Scan for the cell matching the given text and deliver its [x, y] coordinate at center. 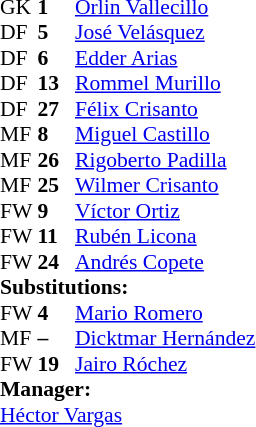
– [57, 339]
Andrés Copete [165, 262]
Mario Romero [165, 313]
11 [57, 237]
Rommel Murillo [165, 83]
27 [57, 109]
25 [57, 185]
Rigoberto Padilla [165, 160]
Edder Arias [165, 58]
6 [57, 58]
9 [57, 211]
4 [57, 313]
19 [57, 364]
José Velásquez [165, 33]
Félix Crisanto [165, 109]
5 [57, 33]
Dicktmar Hernández [165, 339]
8 [57, 135]
13 [57, 83]
Manager: [128, 389]
26 [57, 160]
Víctor Ortiz [165, 211]
Jairo Róchez [165, 364]
Rubén Licona [165, 237]
Miguel Castillo [165, 135]
Substitutions: [128, 287]
Wilmer Crisanto [165, 185]
24 [57, 262]
